Search for the cell housing the specified text and yield its (X, Y) center coordinate. 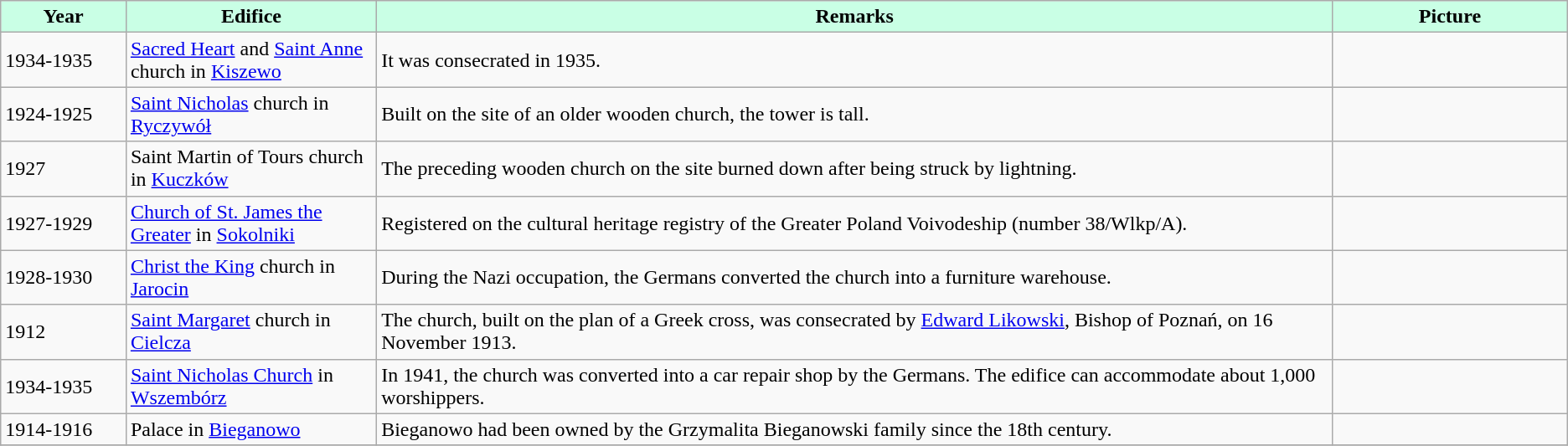
In 1941, the church was converted into a car repair shop by the Germans. The edifice can accommodate about 1,000 worshippers. (854, 387)
Registered on the cultural heritage registry of the Greater Poland Voivodeship (number 38/Wlkp/A). (854, 223)
Remarks (854, 17)
1914-1916 (64, 429)
Saint Martin of Tours church in Kuczków (251, 169)
1928-1930 (64, 278)
Sacred Heart and Saint Anne church in Kiszewo (251, 60)
Christ the King church in Jarocin (251, 278)
It was consecrated in 1935. (854, 60)
Palace in Bieganowo (251, 429)
The preceding wooden church on the site burned down after being struck by lightning. (854, 169)
During the Nazi occupation, the Germans converted the church into a furniture warehouse. (854, 278)
Edifice (251, 17)
1924-1925 (64, 114)
The church, built on the plan of a Greek cross, was consecrated by Edward Likowski, Bishop of Poznań, on 16 November 1913. (854, 331)
Picture (1451, 17)
Church of St. James the Greater in Sokolniki (251, 223)
1927-1929 (64, 223)
Year (64, 17)
Saint Nicholas church in Ryczywół (251, 114)
1912 (64, 331)
Saint Margaret church in Cielcza (251, 331)
Saint Nicholas Church in Wszembórz (251, 387)
Built on the site of an older wooden church, the tower is tall. (854, 114)
1927 (64, 169)
Bieganowo had been owned by the Grzymalita Bieganowski family since the 18th century. (854, 429)
